Provide the [x, y] coordinate of the cell's center where the given text is located.  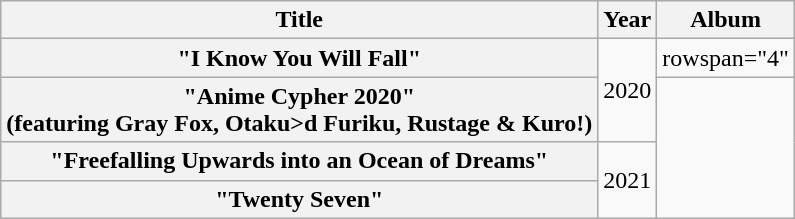
Title [300, 20]
rowspan="4" [726, 58]
"Twenty Seven" [300, 199]
Album [726, 20]
2021 [628, 180]
2020 [628, 90]
Year [628, 20]
"I Know You Will Fall" [300, 58]
"Anime Cypher 2020"(featuring Gray Fox, Otaku>d Furiku, Rustage & Kuro!) [300, 110]
"Freefalling Upwards into an Ocean of Dreams" [300, 161]
